For the text-containing cell, return its midpoint in [x, y] coordinate format. 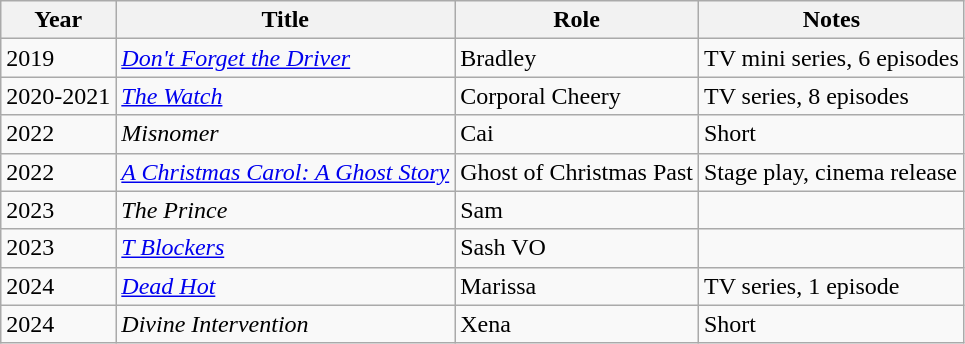
2020-2021 [58, 96]
Ghost of Christmas Past [577, 172]
The Watch [286, 96]
Sam [577, 210]
Don't Forget the Driver [286, 58]
TV series, 8 episodes [831, 96]
Marissa [577, 286]
Stage play, cinema release [831, 172]
TV series, 1 episode [831, 286]
Dead Hot [286, 286]
Year [58, 20]
The Prince [286, 210]
Role [577, 20]
Xena [577, 324]
Misnomer [286, 134]
Notes [831, 20]
Title [286, 20]
Sash VO [577, 248]
Divine Intervention [286, 324]
A Christmas Carol: A Ghost Story [286, 172]
Bradley [577, 58]
T Blockers [286, 248]
Cai [577, 134]
TV mini series, 6 episodes [831, 58]
2019 [58, 58]
Corporal Cheery [577, 96]
